Locate the cell with the specified text and output its (x, y) center coordinate. 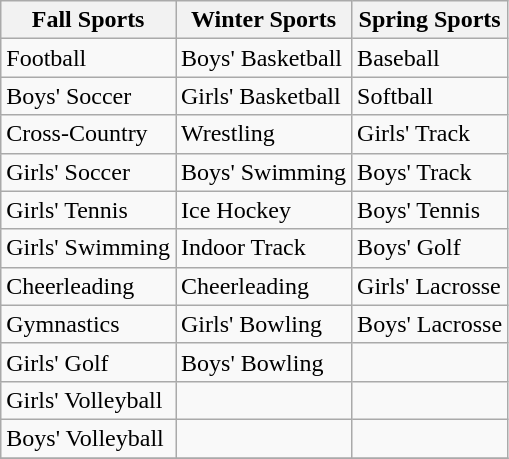
Boys' Tennis (430, 210)
Girls' Volleyball (88, 400)
Girls' Bowling (264, 324)
Boys' Lacrosse (430, 324)
Boys' Basketball (264, 58)
Boys' Swimming (264, 172)
Boys' Golf (430, 248)
Spring Sports (430, 20)
Fall Sports (88, 20)
Indoor Track (264, 248)
Baseball (430, 58)
Boys' Volleyball (88, 438)
Gymnastics (88, 324)
Boys' Soccer (88, 96)
Girls' Basketball (264, 96)
Girls' Tennis (88, 210)
Girls' Golf (88, 362)
Ice Hockey (264, 210)
Girls' Swimming (88, 248)
Winter Sports (264, 20)
Girls' Lacrosse (430, 286)
Cross-Country (88, 134)
Girls' Track (430, 134)
Girls' Soccer (88, 172)
Boys' Bowling (264, 362)
Wrestling (264, 134)
Softball (430, 96)
Boys' Track (430, 172)
Football (88, 58)
